Capture the cell that displays the provided text and extract its [X, Y] central coordinate. 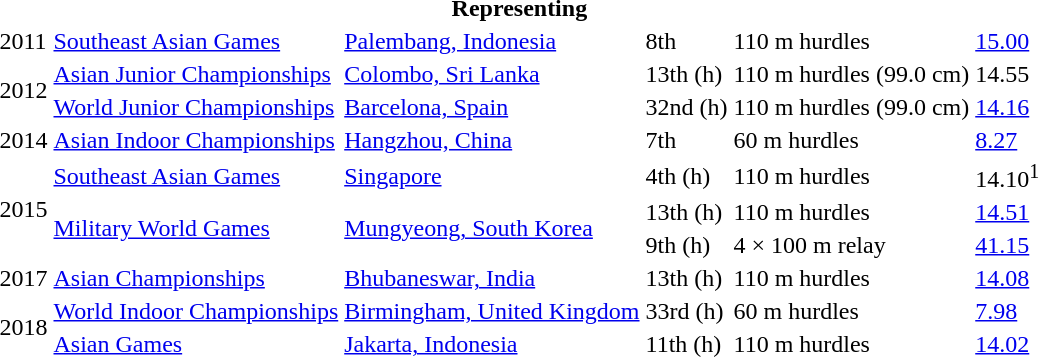
Asian Junior Championships [196, 74]
Bhubaneswar, India [492, 278]
Military World Games [196, 228]
Colombo, Sri Lanka [492, 74]
32nd (h) [686, 107]
World Junior Championships [196, 107]
4 × 100 m relay [852, 245]
Asian Indoor Championships [196, 140]
Asian Championships [196, 278]
9th (h) [686, 245]
33rd (h) [686, 311]
Palembang, Indonesia [492, 41]
Mungyeong, South Korea [492, 228]
7th [686, 140]
Singapore [492, 176]
4th (h) [686, 176]
8th [686, 41]
World Indoor Championships [196, 311]
Birmingham, United Kingdom [492, 311]
Hangzhou, China [492, 140]
Barcelona, Spain [492, 107]
